For the text-containing cell, return its midpoint in [X, Y] coordinate format. 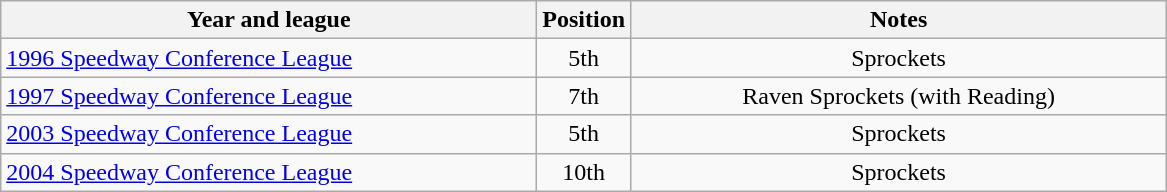
Year and league [269, 20]
2003 Speedway Conference League [269, 134]
Raven Sprockets (with Reading) [899, 96]
1997 Speedway Conference League [269, 96]
7th [584, 96]
2004 Speedway Conference League [269, 172]
Notes [899, 20]
1996 Speedway Conference League [269, 58]
Position [584, 20]
10th [584, 172]
